Provide the [x, y] coordinate of the cell's center where the given text is located.  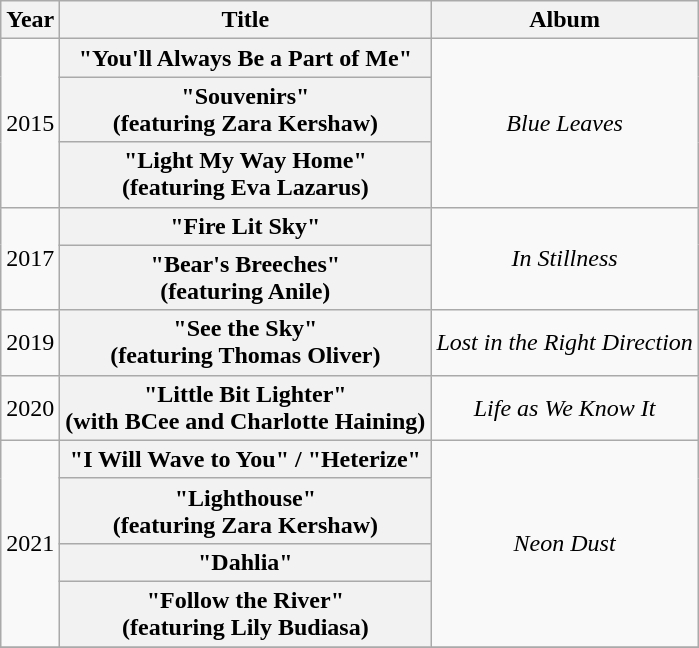
"Fire Lit Sky" [246, 226]
"Souvenirs"(featuring Zara Kershaw) [246, 110]
2015 [30, 123]
"Lighthouse"(featuring Zara Kershaw) [246, 510]
2017 [30, 258]
2021 [30, 543]
Album [564, 20]
Neon Dust [564, 543]
Year [30, 20]
"See the Sky" (featuring Thomas Oliver) [246, 342]
"Bear's Breeches"(featuring Anile) [246, 278]
"Light My Way Home"(featuring Eva Lazarus) [246, 174]
"Follow the River"(featuring Lily Budiasa) [246, 614]
"You'll Always Be a Part of Me" [246, 58]
2019 [30, 342]
Title [246, 20]
Life as We Know It [564, 408]
"I Will Wave to You" / "Heterize" [246, 459]
Blue Leaves [564, 123]
In Stillness [564, 258]
2020 [30, 408]
"Dahlia" [246, 562]
Lost in the Right Direction [564, 342]
"Little Bit Lighter" (with BCee and Charlotte Haining) [246, 408]
